Pinpoint the cell where the given text exists, returning its [X, Y] midpoint coordinate. 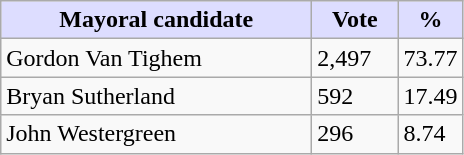
296 [355, 134]
John Westergreen [156, 134]
Vote [355, 20]
2,497 [355, 58]
592 [355, 96]
% [430, 20]
73.77 [430, 58]
Bryan Sutherland [156, 96]
17.49 [430, 96]
8.74 [430, 134]
Mayoral candidate [156, 20]
Gordon Van Tighem [156, 58]
